Determine the [X, Y] coordinate at the center of the cell enclosing the given text.  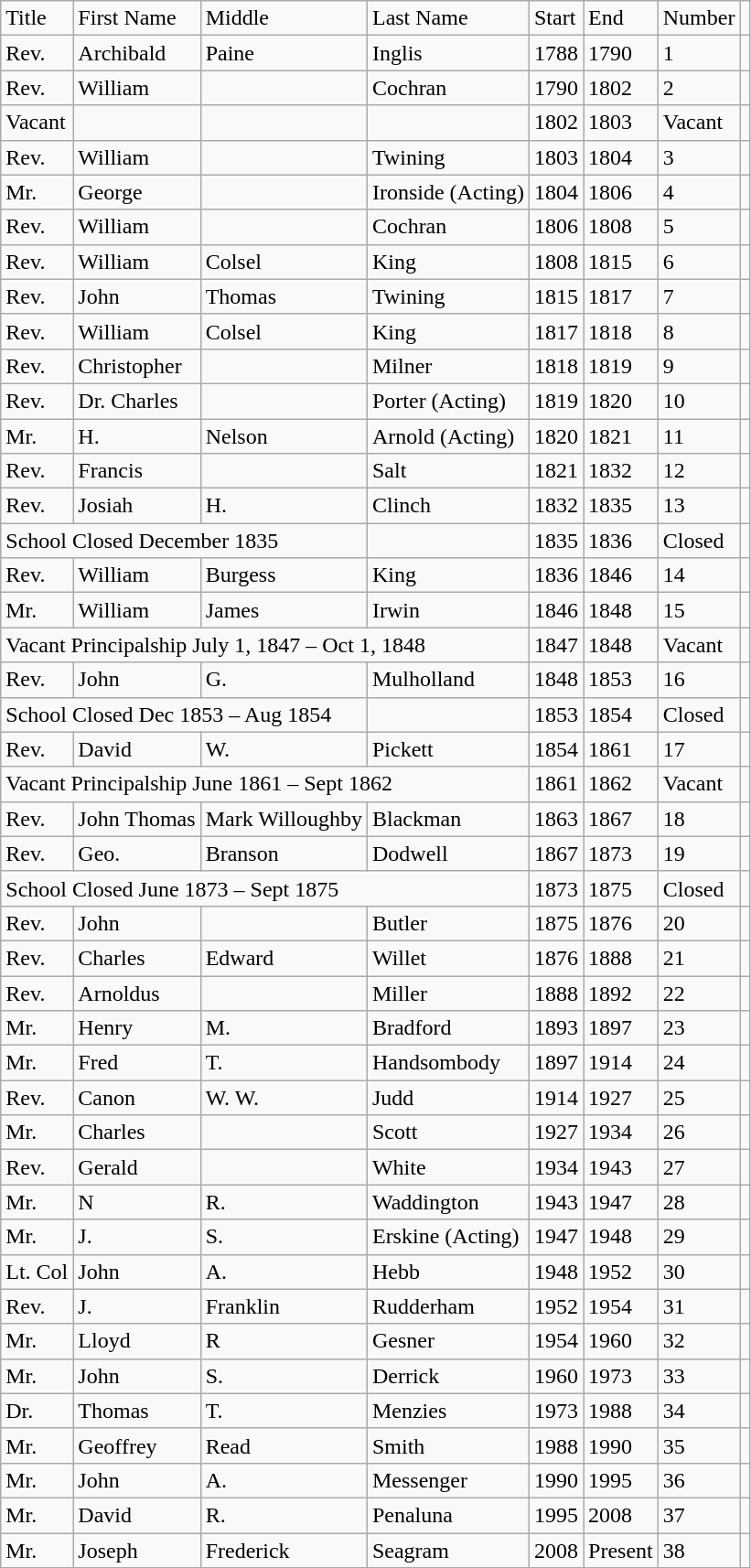
End [621, 18]
Frederick [284, 1551]
George [137, 192]
Salt [448, 471]
6 [699, 262]
28 [699, 1202]
21 [699, 958]
10 [699, 401]
Blackman [448, 819]
1892 [621, 993]
34 [699, 1411]
M. [284, 1028]
15 [699, 610]
36 [699, 1480]
32 [699, 1341]
35 [699, 1445]
38 [699, 1551]
Title [37, 18]
Josiah [137, 506]
Dodwell [448, 854]
Milner [448, 366]
2 [699, 88]
Lt. Col [37, 1272]
3 [699, 157]
Handsombody [448, 1063]
26 [699, 1133]
8 [699, 331]
Vacant Principalship July 1, 1847 – Oct 1, 1848 [265, 645]
W. [284, 749]
Pickett [448, 749]
Judd [448, 1098]
Menzies [448, 1411]
Messenger [448, 1480]
School Closed June 1873 – Sept 1875 [265, 888]
Derrick [448, 1376]
1847 [556, 645]
Geo. [137, 854]
12 [699, 471]
Clinch [448, 506]
18 [699, 819]
Ironside (Acting) [448, 192]
Bradford [448, 1028]
W. W. [284, 1098]
27 [699, 1167]
19 [699, 854]
20 [699, 923]
Christopher [137, 366]
Dr. Charles [137, 401]
Start [556, 18]
Branson [284, 854]
Irwin [448, 610]
G. [284, 680]
Dr. [37, 1411]
1893 [556, 1028]
Mulholland [448, 680]
N [137, 1202]
Willet [448, 958]
Nelson [284, 436]
School Closed December 1835 [185, 541]
13 [699, 506]
9 [699, 366]
Fred [137, 1063]
Last Name [448, 18]
Inglis [448, 53]
Franklin [284, 1306]
Porter (Acting) [448, 401]
Burgess [284, 575]
Canon [137, 1098]
Smith [448, 1445]
Joseph [137, 1551]
Paine [284, 53]
Present [621, 1551]
Lloyd [137, 1341]
4 [699, 192]
Scott [448, 1133]
31 [699, 1306]
14 [699, 575]
First Name [137, 18]
24 [699, 1063]
22 [699, 993]
Butler [448, 923]
Gesner [448, 1341]
Vacant Principalship June 1861 – Sept 1862 [265, 784]
Penaluna [448, 1515]
Arnoldus [137, 993]
37 [699, 1515]
Henry [137, 1028]
1788 [556, 53]
1 [699, 53]
17 [699, 749]
School Closed Dec 1853 – Aug 1854 [185, 714]
John Thomas [137, 819]
33 [699, 1376]
Mark Willoughby [284, 819]
Middle [284, 18]
Read [284, 1445]
Rudderham [448, 1306]
Arnold (Acting) [448, 436]
25 [699, 1098]
29 [699, 1237]
1862 [621, 784]
11 [699, 436]
7 [699, 296]
James [284, 610]
White [448, 1167]
Number [699, 18]
Edward [284, 958]
Seagram [448, 1551]
Geoffrey [137, 1445]
Francis [137, 471]
R [284, 1341]
Archibald [137, 53]
Miller [448, 993]
Gerald [137, 1167]
Hebb [448, 1272]
16 [699, 680]
5 [699, 227]
30 [699, 1272]
Waddington [448, 1202]
Erskine (Acting) [448, 1237]
23 [699, 1028]
1863 [556, 819]
